Extract the [x, y] coordinate from the center of the cell holding the provided text.  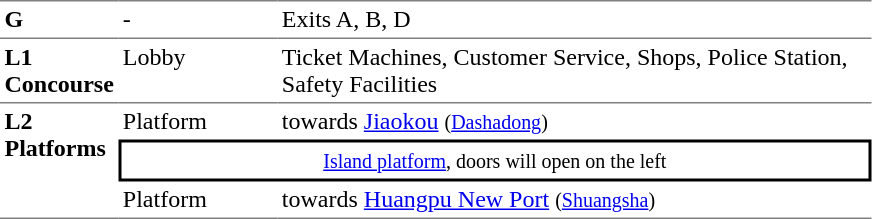
L1Concourse [59, 71]
towards Jiaokou (Dashadong) [574, 122]
Ticket Machines, Customer Service, Shops, Police Station, Safety Facilities [574, 71]
Exits A, B, D [574, 19]
Island platform, doors will open on the left [494, 161]
- [198, 19]
Lobby [198, 71]
Platform [198, 122]
G [59, 19]
